Scan for the cell matching the given text and deliver its (X, Y) coordinate at center. 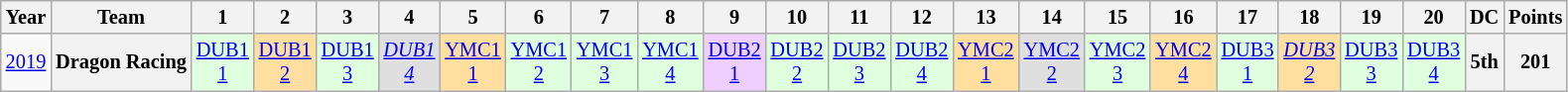
18 (1309, 17)
YMC11 (472, 62)
YMC12 (539, 62)
Points (1535, 17)
DUB22 (798, 62)
YMC13 (604, 62)
3 (347, 17)
20 (1433, 17)
DUB12 (286, 62)
9 (734, 17)
DC (1485, 17)
DUB34 (1433, 62)
DUB13 (347, 62)
YMC24 (1183, 62)
19 (1372, 17)
Year (26, 17)
YMC23 (1117, 62)
2 (286, 17)
1 (222, 17)
8 (670, 17)
DUB14 (410, 62)
7 (604, 17)
5th (1485, 62)
14 (1052, 17)
DUB11 (222, 62)
DUB21 (734, 62)
6 (539, 17)
2019 (26, 62)
Team (121, 17)
10 (798, 17)
16 (1183, 17)
13 (985, 17)
DUB23 (859, 62)
DUB31 (1248, 62)
11 (859, 17)
YMC21 (985, 62)
Dragon Racing (121, 62)
15 (1117, 17)
201 (1535, 62)
DUB32 (1309, 62)
DUB33 (1372, 62)
YMC14 (670, 62)
17 (1248, 17)
12 (921, 17)
4 (410, 17)
DUB24 (921, 62)
YMC22 (1052, 62)
5 (472, 17)
